Return the (X, Y) coordinate for the center point of the cell that contains the specified text.  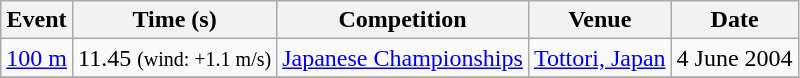
11.45 (wind: +1.1 m/s) (174, 58)
Tottori, Japan (600, 58)
Date (734, 20)
Venue (600, 20)
4 June 2004 (734, 58)
Japanese Championships (403, 58)
100 m (37, 58)
Event (37, 20)
Time (s) (174, 20)
Competition (403, 20)
